Pinpoint the cell where the given text exists, returning its (x, y) midpoint coordinate. 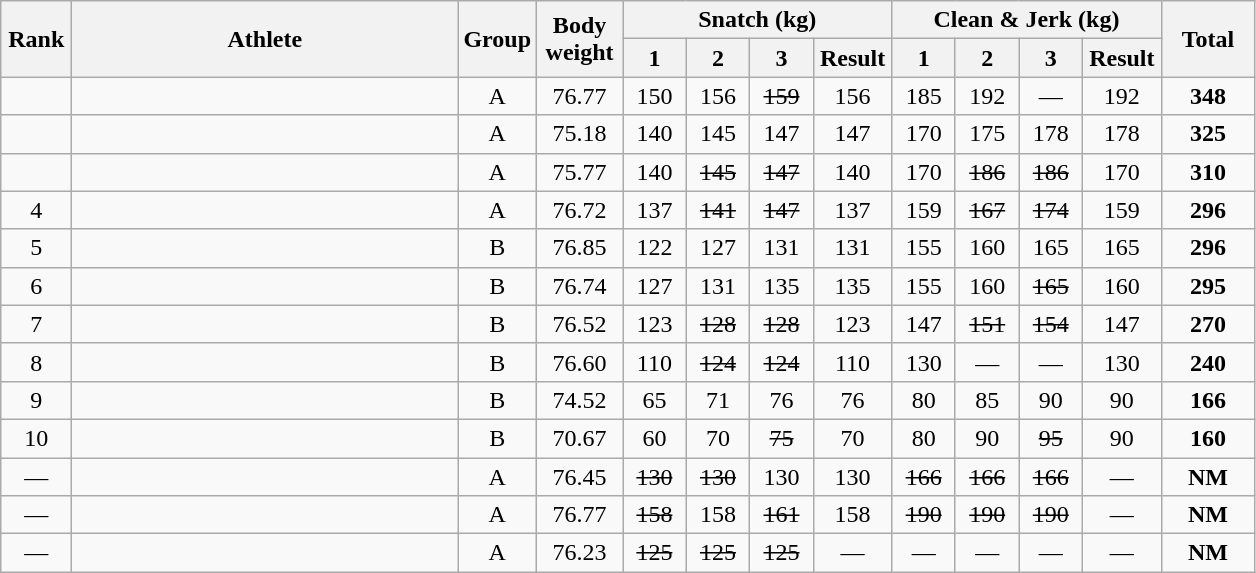
7 (36, 324)
75.18 (580, 134)
185 (924, 96)
9 (36, 400)
Athlete (265, 39)
Group (498, 39)
76.52 (580, 324)
5 (36, 248)
Total (1208, 39)
Snatch (kg) (758, 20)
71 (718, 400)
270 (1208, 324)
151 (987, 324)
154 (1051, 324)
167 (987, 210)
Rank (36, 39)
76.85 (580, 248)
240 (1208, 362)
348 (1208, 96)
75.77 (580, 172)
10 (36, 438)
4 (36, 210)
74.52 (580, 400)
175 (987, 134)
95 (1051, 438)
325 (1208, 134)
8 (36, 362)
Body weight (580, 39)
174 (1051, 210)
76.60 (580, 362)
Clean & Jerk (kg) (1026, 20)
141 (718, 210)
76.72 (580, 210)
65 (655, 400)
76.23 (580, 553)
122 (655, 248)
76.74 (580, 286)
310 (1208, 172)
150 (655, 96)
161 (782, 515)
85 (987, 400)
295 (1208, 286)
76.45 (580, 477)
75 (782, 438)
6 (36, 286)
60 (655, 438)
70.67 (580, 438)
